Return the [x, y] coordinate for the center point of the cell that contains the specified text.  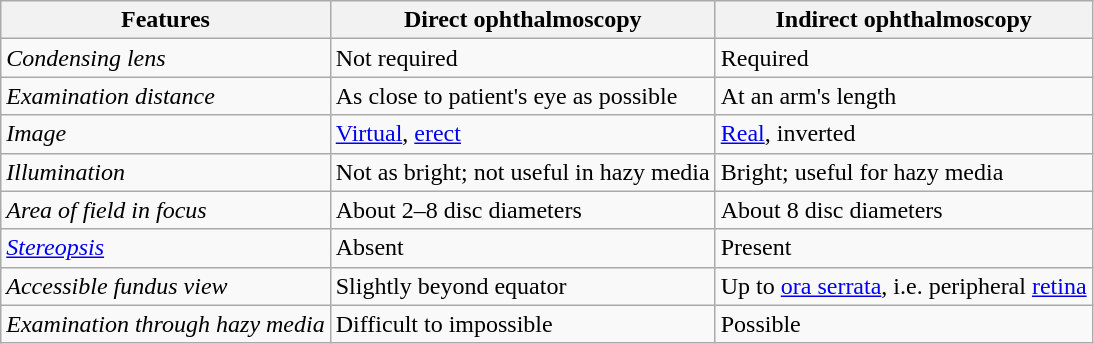
At an arm's length [904, 96]
Condensing lens [166, 58]
Absent [522, 248]
About 2–8 disc diameters [522, 210]
Difficult to impossible [522, 324]
Slightly beyond equator [522, 286]
Not as bright; not useful in hazy media [522, 172]
Present [904, 248]
Not required [522, 58]
Image [166, 134]
Stereopsis [166, 248]
Indirect ophthalmoscopy [904, 20]
Features [166, 20]
Examination distance [166, 96]
As close to patient's eye as possible [522, 96]
Examination through hazy media [166, 324]
Required [904, 58]
About 8 disc diameters [904, 210]
Virtual, erect [522, 134]
Bright; useful for hazy media [904, 172]
Accessible fundus view [166, 286]
Direct ophthalmoscopy [522, 20]
Real, inverted [904, 134]
Illumination [166, 172]
Up to ora serrata, i.e. peripheral retina [904, 286]
Area of field in focus [166, 210]
Possible [904, 324]
